Detect which cell encompasses the target text, then output its [X, Y] center coordinate. 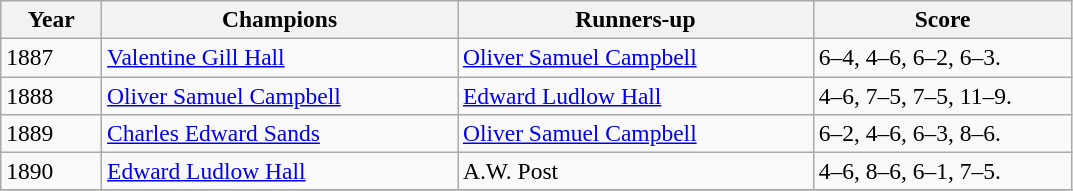
6–2, 4–6, 6–3, 8–6. [942, 133]
Year [52, 19]
4–6, 7–5, 7–5, 11–9. [942, 95]
Charles Edward Sands [280, 133]
1890 [52, 171]
1887 [52, 57]
Valentine Gill Hall [280, 57]
Runners-up [636, 19]
A.W. Post [636, 171]
1888 [52, 95]
1889 [52, 133]
4–6, 8–6, 6–1, 7–5. [942, 171]
6–4, 4–6, 6–2, 6–3. [942, 57]
Champions [280, 19]
Score [942, 19]
